Return the (X, Y) coordinate for the center point of the cell that contains the specified text.  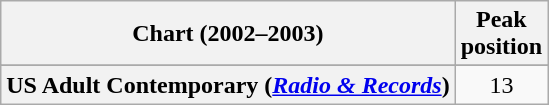
US Adult Contemporary (Radio & Records) (228, 85)
13 (501, 85)
Chart (2002–2003) (228, 34)
Peakposition (501, 34)
